From the cell containing the given text, extract its center point as (x, y) coordinate. 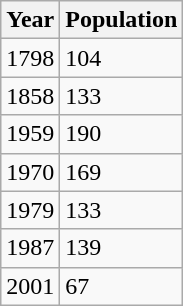
1959 (30, 134)
Population (122, 20)
104 (122, 58)
190 (122, 134)
139 (122, 248)
169 (122, 172)
1979 (30, 210)
2001 (30, 286)
67 (122, 286)
1970 (30, 172)
1858 (30, 96)
1987 (30, 248)
Year (30, 20)
1798 (30, 58)
